Find where the given text appears and provide that cell's center as [X, Y] coordinate. 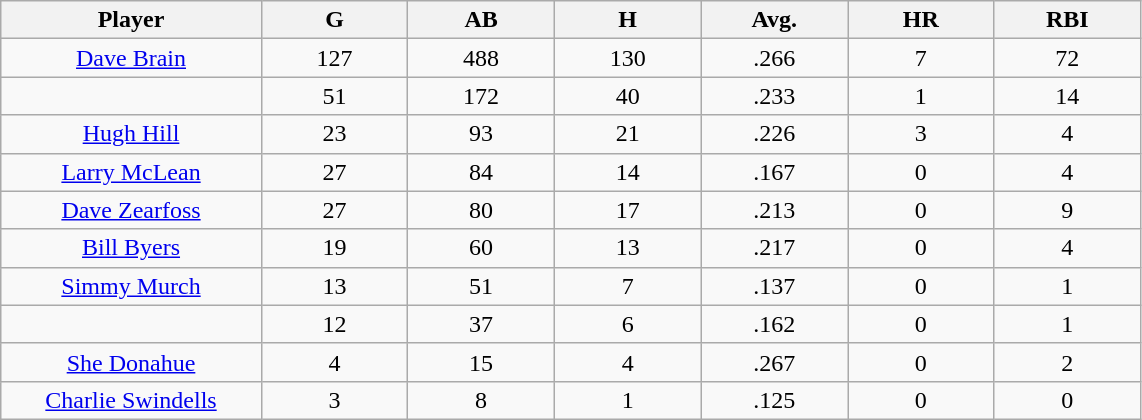
Avg. [774, 20]
AB [482, 20]
17 [628, 210]
.125 [774, 400]
Player [132, 20]
9 [1068, 210]
Bill Byers [132, 248]
2 [1068, 362]
.266 [774, 58]
21 [628, 134]
H [628, 20]
12 [334, 324]
19 [334, 248]
80 [482, 210]
Charlie Swindells [132, 400]
Simmy Murch [132, 286]
37 [482, 324]
127 [334, 58]
Hugh Hill [132, 134]
.137 [774, 286]
.226 [774, 134]
130 [628, 58]
15 [482, 362]
HR [922, 20]
Dave Zearfoss [132, 210]
84 [482, 172]
6 [628, 324]
23 [334, 134]
.167 [774, 172]
172 [482, 96]
G [334, 20]
She Donahue [132, 362]
488 [482, 58]
Larry McLean [132, 172]
93 [482, 134]
RBI [1068, 20]
.233 [774, 96]
Dave Brain [132, 58]
8 [482, 400]
.217 [774, 248]
.162 [774, 324]
60 [482, 248]
.267 [774, 362]
72 [1068, 58]
40 [628, 96]
.213 [774, 210]
